Pinpoint the cell where the given text exists, returning its (x, y) midpoint coordinate. 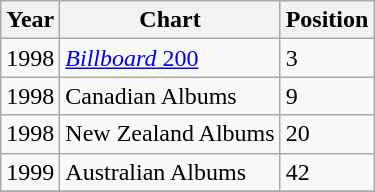
Australian Albums (170, 172)
3 (327, 58)
9 (327, 96)
Billboard 200 (170, 58)
20 (327, 134)
Year (30, 20)
New Zealand Albums (170, 134)
Canadian Albums (170, 96)
42 (327, 172)
Position (327, 20)
1999 (30, 172)
Chart (170, 20)
